From the cell containing the given text, extract its center point as (x, y) coordinate. 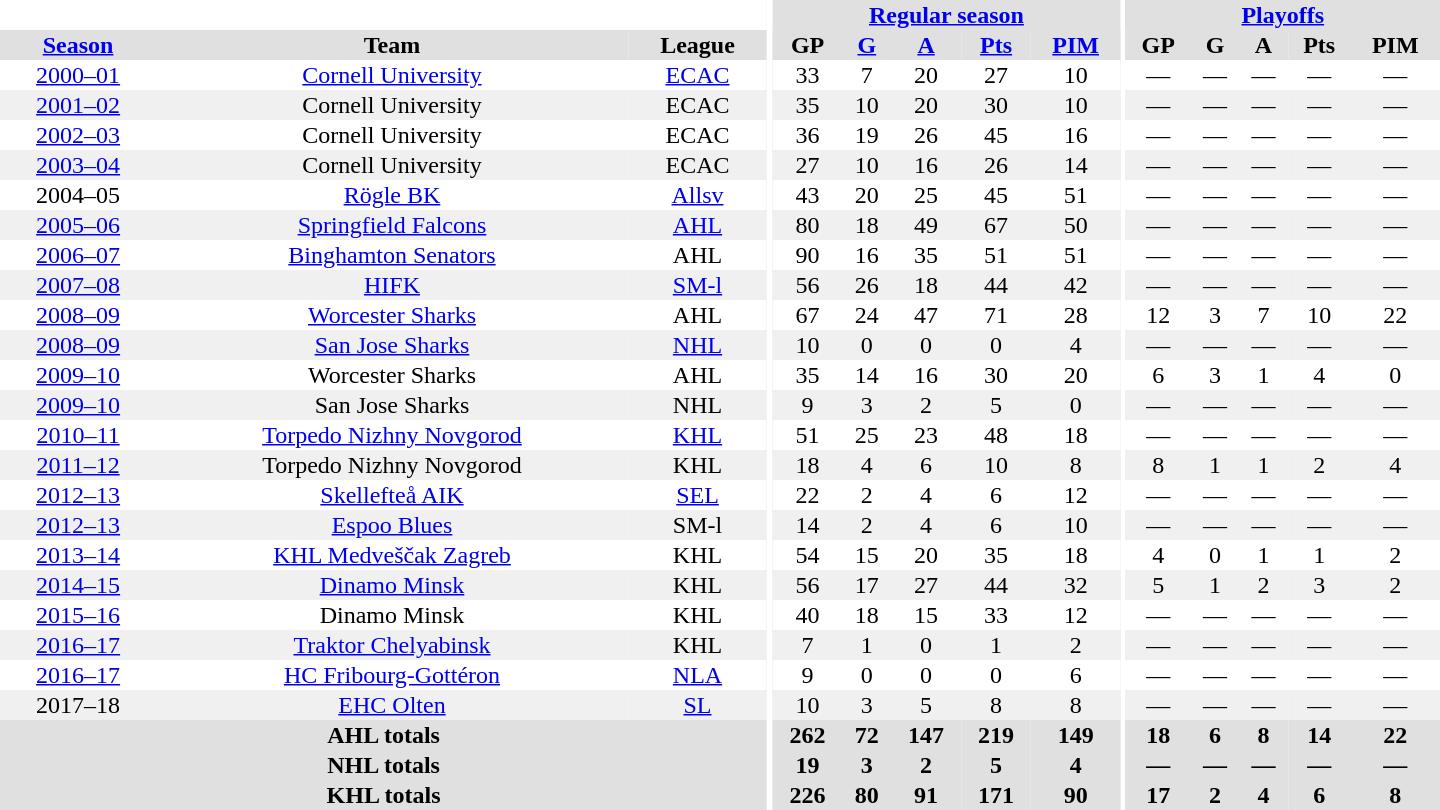
32 (1076, 585)
2011–12 (78, 465)
Team (392, 45)
HC Fribourg-Gottéron (392, 675)
2007–08 (78, 285)
League (698, 45)
Springfield Falcons (392, 225)
NLA (698, 675)
Playoffs (1283, 15)
36 (808, 135)
91 (926, 795)
226 (808, 795)
Regular season (947, 15)
147 (926, 735)
2000–01 (78, 75)
HIFK (392, 285)
Espoo Blues (392, 525)
28 (1076, 315)
Traktor Chelyabinsk (392, 645)
NHL totals (384, 765)
2017–18 (78, 705)
50 (1076, 225)
KHL totals (384, 795)
Allsv (698, 195)
71 (996, 315)
2014–15 (78, 585)
KHL Medveščak Zagreb (392, 555)
Skellefteå AIK (392, 495)
2006–07 (78, 255)
262 (808, 735)
43 (808, 195)
149 (1076, 735)
2005–06 (78, 225)
2015–16 (78, 615)
2004–05 (78, 195)
2001–02 (78, 105)
Rögle BK (392, 195)
49 (926, 225)
72 (867, 735)
171 (996, 795)
SEL (698, 495)
2002–03 (78, 135)
AHL totals (384, 735)
48 (996, 435)
23 (926, 435)
SL (698, 705)
2013–14 (78, 555)
42 (1076, 285)
2003–04 (78, 165)
54 (808, 555)
40 (808, 615)
24 (867, 315)
Season (78, 45)
2010–11 (78, 435)
Binghamton Senators (392, 255)
219 (996, 735)
47 (926, 315)
EHC Olten (392, 705)
